Determine the (x, y) coordinate at the center of the cell enclosing the given text.  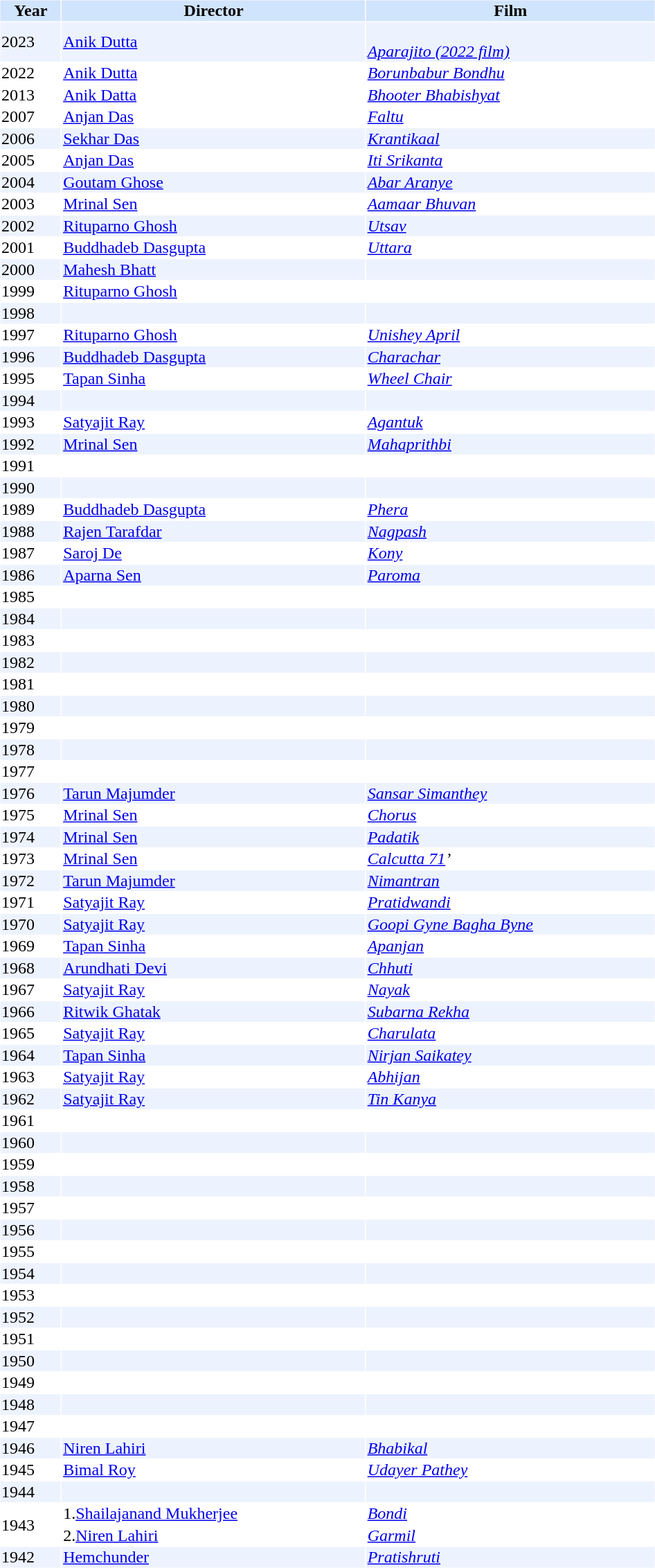
1964 (30, 1055)
Paroma (510, 575)
Pratishruti (510, 1557)
1968 (30, 968)
Aamaar Bhuvan (510, 204)
Bimal Roy (214, 1470)
Film (510, 10)
Rajen Tarafdar (214, 531)
Unishey April (510, 335)
Mahesh Bhatt (214, 270)
1985 (30, 597)
1955 (30, 1252)
1949 (30, 1382)
Phera (510, 509)
1988 (30, 531)
Chhuti (510, 968)
1998 (30, 313)
1976 (30, 793)
1966 (30, 1012)
1995 (30, 379)
Uttara (510, 247)
1970 (30, 924)
1977 (30, 771)
2022 (30, 73)
1984 (30, 619)
2002 (30, 226)
1944 (30, 1492)
1947 (30, 1427)
1942 (30, 1557)
Goutam Ghose (214, 182)
Sekhar Das (214, 139)
1980 (30, 706)
Tin Kanya (510, 1099)
Abhijan (510, 1077)
1963 (30, 1077)
Arundhati Devi (214, 968)
1954 (30, 1274)
Iti Srikanta (510, 160)
2004 (30, 182)
1972 (30, 881)
Subarna Rekha (510, 1012)
Agantuk (510, 422)
Aparna Sen (214, 575)
Sansar Simanthey (510, 793)
Anik Datta (214, 95)
Chorus (510, 816)
2001 (30, 247)
1957 (30, 1208)
1974 (30, 837)
Nirjan Saikatey (510, 1055)
1948 (30, 1404)
Bondi (510, 1514)
1994 (30, 400)
Calcutta 71’ (510, 858)
1996 (30, 357)
1997 (30, 335)
Ritwik Ghatak (214, 1012)
1986 (30, 575)
Charulata (510, 1033)
Wheel Chair (510, 379)
Year (30, 10)
1993 (30, 422)
Padatik (510, 837)
2.Niren Lahiri (214, 1535)
1.Shailajanand Mukherjee (214, 1514)
Goopi Gyne Bagha Byne (510, 924)
1989 (30, 509)
Hemchunder (214, 1557)
Nayak (510, 990)
2006 (30, 139)
1961 (30, 1120)
Utsav (510, 226)
1975 (30, 816)
1971 (30, 903)
1991 (30, 466)
1973 (30, 858)
Garmil (510, 1535)
1979 (30, 728)
2013 (30, 95)
1999 (30, 292)
2007 (30, 117)
Faltu (510, 117)
Charachar (510, 357)
2005 (30, 160)
Apanjan (510, 946)
1945 (30, 1470)
1967 (30, 990)
Nagpash (510, 531)
1946 (30, 1448)
Nimantran (510, 881)
1982 (30, 662)
1981 (30, 684)
Niren Lahiri (214, 1448)
Kony (510, 554)
Bhabikal (510, 1448)
2000 (30, 270)
1965 (30, 1033)
Pratidwandi (510, 903)
1990 (30, 488)
1952 (30, 1317)
Krantikaal (510, 139)
Director (214, 10)
Saroj De (214, 554)
Aparajito (2022 film) (510, 42)
1992 (30, 444)
Abar Aranye (510, 182)
Mahaprithbi (510, 444)
Udayer Pathey (510, 1470)
1950 (30, 1361)
1953 (30, 1295)
1943 (30, 1525)
Bhooter Bhabishyat (510, 95)
1969 (30, 946)
1987 (30, 554)
1978 (30, 750)
Borunbabur Bondhu (510, 73)
1951 (30, 1339)
1958 (30, 1186)
1960 (30, 1143)
1956 (30, 1230)
2023 (30, 42)
1962 (30, 1099)
1983 (30, 641)
1959 (30, 1165)
2003 (30, 204)
